Return the (x, y) coordinate for the center point of the cell that contains the specified text.  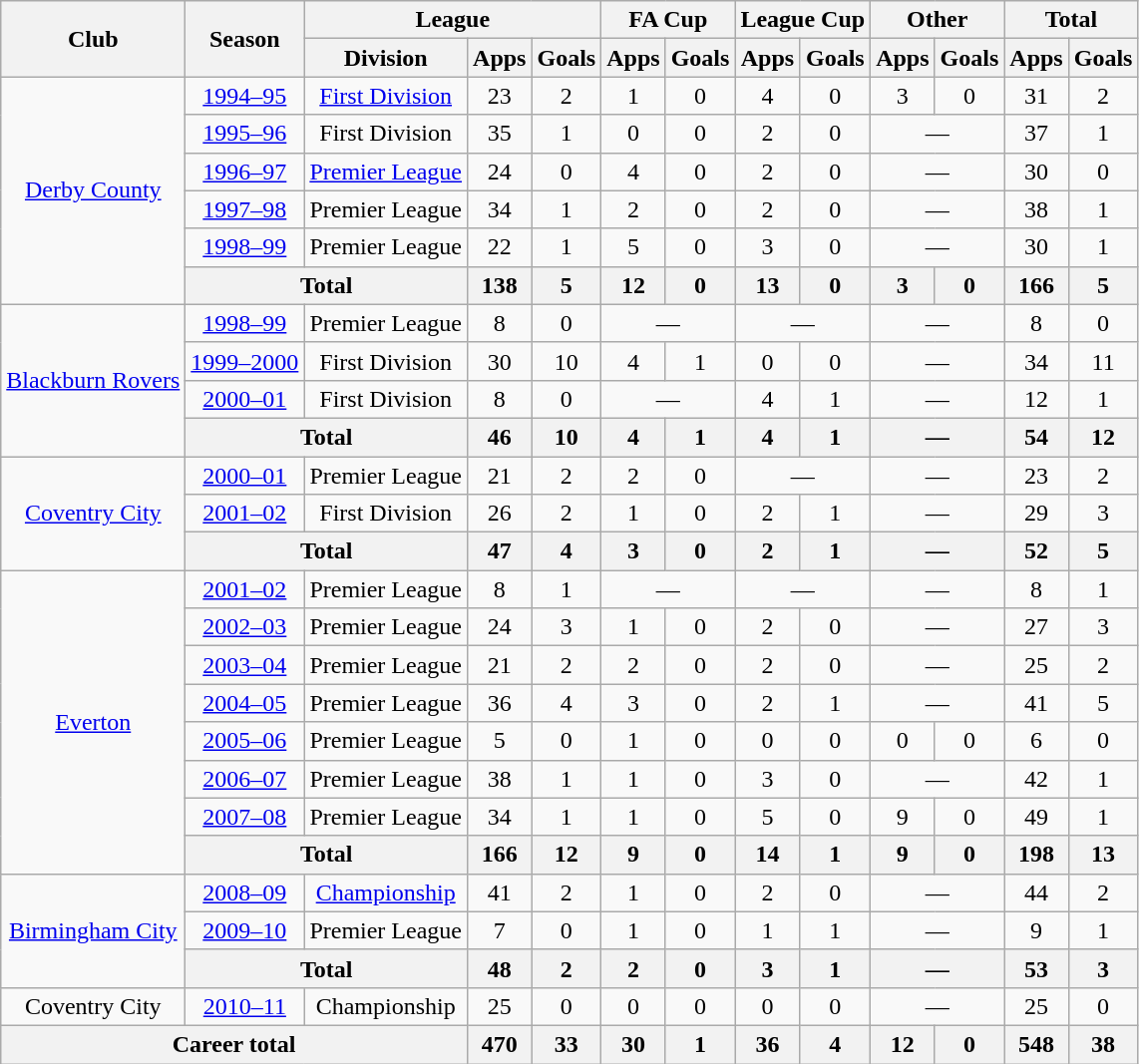
548 (1036, 1044)
11 (1103, 361)
FA Cup (668, 20)
22 (500, 247)
2002–03 (245, 627)
Birmingham City (94, 930)
1997–98 (245, 209)
1999–2000 (245, 361)
35 (500, 134)
League (453, 20)
Blackburn Rovers (94, 380)
33 (567, 1044)
7 (500, 930)
2010–11 (245, 1006)
27 (1036, 627)
198 (1036, 855)
48 (500, 968)
31 (1036, 96)
Club (94, 39)
6 (1036, 741)
44 (1036, 892)
1995–96 (245, 134)
Derby County (94, 190)
2004–05 (245, 703)
Everton (94, 722)
Division (386, 58)
2006–07 (245, 779)
29 (1036, 514)
54 (1036, 437)
1994–95 (245, 96)
470 (500, 1044)
53 (1036, 968)
2003–04 (245, 665)
26 (500, 514)
League Cup (803, 20)
2005–06 (245, 741)
14 (768, 855)
47 (500, 551)
42 (1036, 779)
49 (1036, 817)
2007–08 (245, 817)
2009–10 (245, 930)
46 (500, 437)
2008–09 (245, 892)
52 (1036, 551)
37 (1036, 134)
Season (245, 39)
138 (500, 285)
Other (938, 20)
1996–97 (245, 172)
Career total (234, 1044)
